For the text-containing cell, return its midpoint in (X, Y) coordinate format. 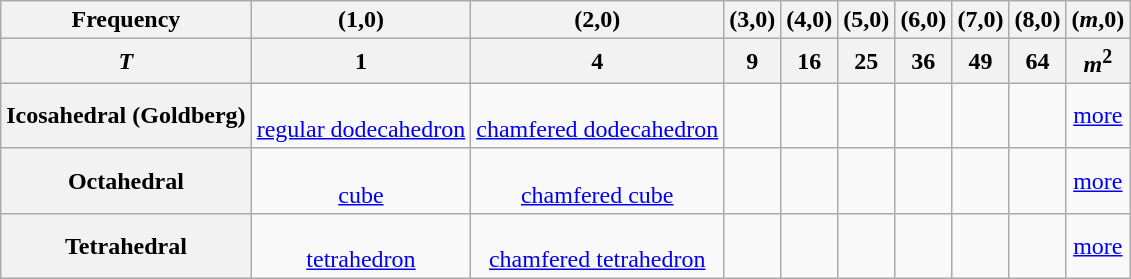
(1,0) (361, 20)
(5,0) (866, 20)
T (126, 62)
(4,0) (810, 20)
Icosahedral (Goldberg) (126, 116)
Tetrahedral (126, 246)
tetrahedron (361, 246)
(6,0) (924, 20)
chamfered cube (598, 180)
chamfered tetrahedron (598, 246)
m2 (1098, 62)
1 (361, 62)
25 (866, 62)
regular dodecahedron (361, 116)
(2,0) (598, 20)
(3,0) (752, 20)
9 (752, 62)
(7,0) (980, 20)
64 (1038, 62)
Frequency (126, 20)
cube (361, 180)
36 (924, 62)
49 (980, 62)
16 (810, 62)
(8,0) (1038, 20)
Octahedral (126, 180)
(m,0) (1098, 20)
chamfered dodecahedron (598, 116)
4 (598, 62)
